Determine the [X, Y] coordinate at the center of the cell enclosing the given text.  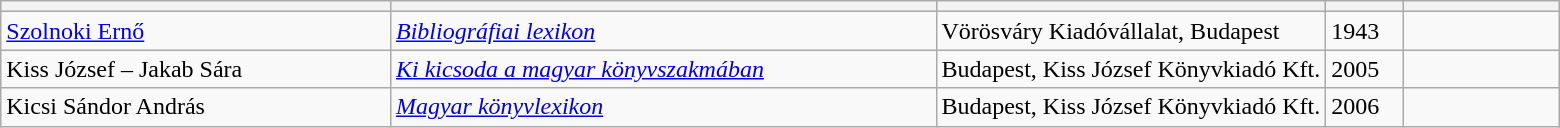
Kiss József – Jakab Sára [196, 69]
2006 [1365, 107]
Magyar könyvlexikon [663, 107]
Bibliográfiai lexikon [663, 31]
Vörösváry Kiadóvállalat, Budapest [1131, 31]
Szolnoki Ernő [196, 31]
Kicsi Sándor András [196, 107]
1943 [1365, 31]
2005 [1365, 69]
Ki kicsoda a magyar könyvszakmában [663, 69]
